Provide the [x, y] coordinate of the cell's center where the given text is located.  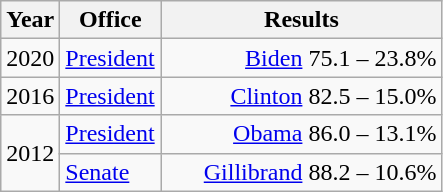
Biden 75.1 – 23.8% [302, 58]
2012 [30, 153]
Senate [110, 172]
2020 [30, 58]
Clinton 82.5 – 15.0% [302, 96]
2016 [30, 96]
Obama 86.0 – 13.1% [302, 134]
Year [30, 20]
Results [302, 20]
Office [110, 20]
Gillibrand 88.2 – 10.6% [302, 172]
